Output the (X, Y) coordinate of the center of the cell containing the given text.  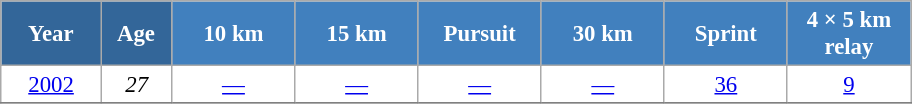
36 (726, 85)
Age (136, 34)
4 × 5 km relay (848, 34)
30 km (602, 34)
10 km (234, 34)
27 (136, 85)
9 (848, 85)
15 km (356, 34)
Pursuit (480, 34)
Sprint (726, 34)
2002 (52, 85)
Year (52, 34)
